Determine the (x, y) coordinate at the center of the cell enclosing the given text.  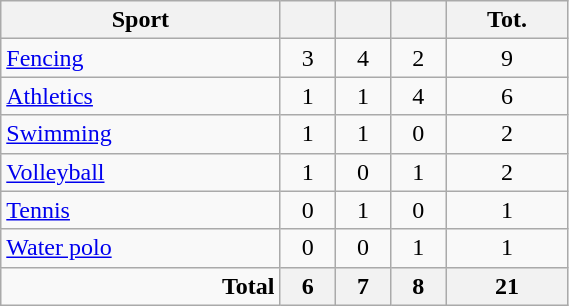
Tot. (507, 20)
Swimming (140, 134)
Fencing (140, 58)
Sport (140, 20)
7 (362, 286)
9 (507, 58)
Total (140, 286)
Water polo (140, 248)
3 (308, 58)
Tennis (140, 210)
Volleyball (140, 172)
8 (418, 286)
Athletics (140, 96)
21 (507, 286)
